Scan for the cell matching the given text and deliver its (x, y) coordinate at center. 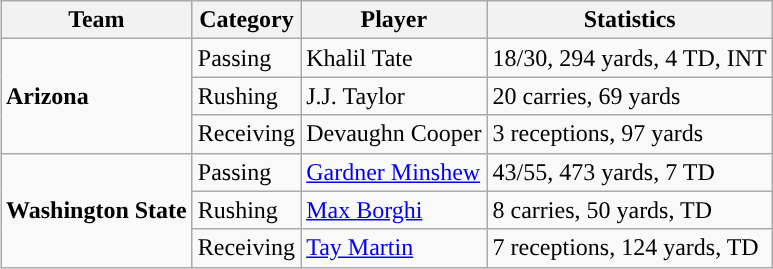
7 receptions, 124 yards, TD (630, 248)
8 carries, 50 yards, TD (630, 210)
Player (394, 20)
18/30, 294 yards, 4 TD, INT (630, 58)
Devaughn Cooper (394, 134)
J.J. Taylor (394, 96)
Khalil Tate (394, 58)
Team (96, 20)
Tay Martin (394, 248)
Washington State (96, 210)
Arizona (96, 96)
20 carries, 69 yards (630, 96)
Max Borghi (394, 210)
3 receptions, 97 yards (630, 134)
43/55, 473 yards, 7 TD (630, 172)
Statistics (630, 20)
Category (246, 20)
Gardner Minshew (394, 172)
